Return (x, y) of the center of cell containing provided text 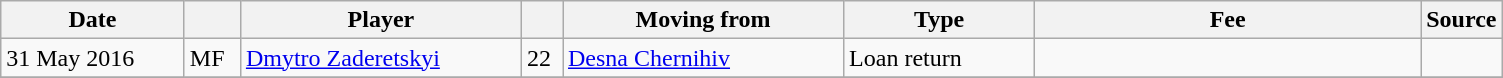
Moving from (702, 20)
Source (1462, 20)
Player (380, 20)
Dmytro Zaderetskyi (380, 58)
Type (940, 20)
MF (212, 58)
Date (93, 20)
Loan return (940, 58)
31 May 2016 (93, 58)
22 (542, 58)
Desna Chernihiv (702, 58)
Fee (1228, 20)
